Locate the cell with the specified text and output its [X, Y] center coordinate. 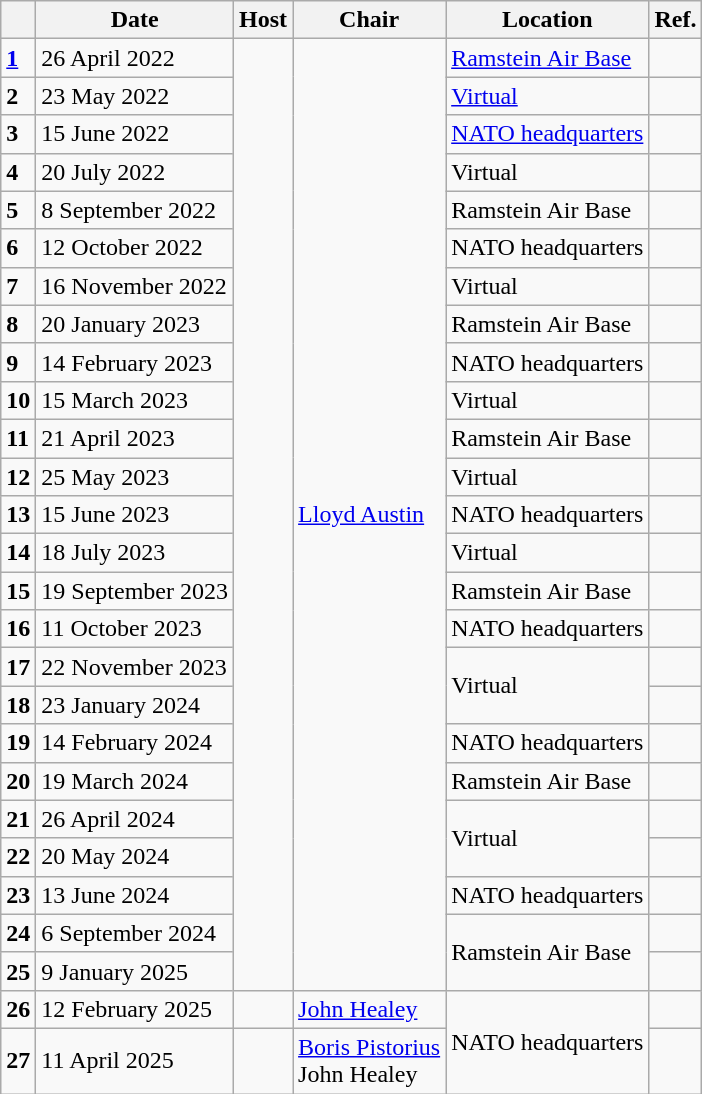
18 July 2023 [135, 553]
25 [18, 971]
20 [18, 781]
20 May 2024 [135, 857]
11 October 2023 [135, 629]
Location [548, 20]
14 [18, 553]
11 [18, 438]
25 May 2023 [135, 477]
19 [18, 743]
Chair [370, 20]
10 [18, 400]
19 September 2023 [135, 591]
19 March 2024 [135, 781]
24 [18, 933]
16 November 2022 [135, 286]
12 October 2022 [135, 248]
22 [18, 857]
15 June 2023 [135, 515]
14 February 2023 [135, 362]
18 [18, 705]
20 July 2022 [135, 172]
1 [18, 58]
13 June 2024 [135, 895]
Boris PistoriusJohn Healey [370, 1060]
14 February 2024 [135, 743]
16 [18, 629]
23 January 2024 [135, 705]
12 February 2025 [135, 1009]
Date [135, 20]
7 [18, 286]
23 [18, 895]
8 [18, 324]
12 [18, 477]
Host [264, 20]
15 June 2022 [135, 134]
23 May 2022 [135, 96]
17 [18, 667]
21 April 2023 [135, 438]
John Healey [370, 1009]
2 [18, 96]
27 [18, 1060]
22 November 2023 [135, 667]
26 [18, 1009]
13 [18, 515]
26 April 2022 [135, 58]
9 [18, 362]
8 September 2022 [135, 210]
4 [18, 172]
11 April 2025 [135, 1060]
6 [18, 248]
6 September 2024 [135, 933]
9 January 2025 [135, 971]
Lloyd Austin [370, 515]
3 [18, 134]
26 April 2024 [135, 819]
21 [18, 819]
Ref. [676, 20]
20 January 2023 [135, 324]
15 March 2023 [135, 400]
15 [18, 591]
5 [18, 210]
